Pinpoint the cell where the given text exists, returning its (x, y) midpoint coordinate. 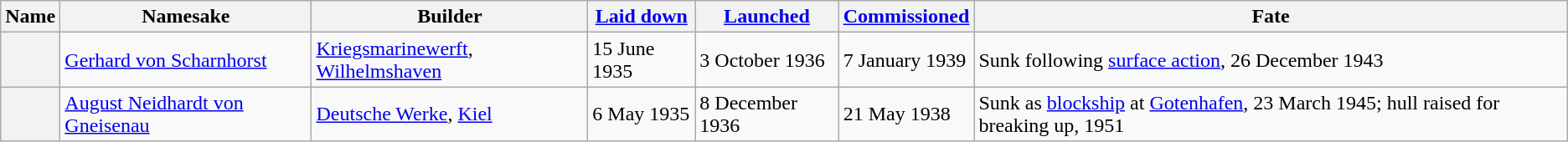
Builder (450, 17)
Commissioned (906, 17)
Launched (767, 17)
Fate (1271, 17)
8 December 1936 (767, 114)
Sunk as blockship at Gotenhafen, 23 March 1945; hull raised for breaking up, 1951 (1271, 114)
August Neidhardt von Gneisenau (186, 114)
Deutsche Werke, Kiel (450, 114)
Kriegsmarinewerft, Wilhelmshaven (450, 60)
Laid down (642, 17)
Namesake (186, 17)
7 January 1939 (906, 60)
21 May 1938 (906, 114)
Sunk following surface action, 26 December 1943 (1271, 60)
3 October 1936 (767, 60)
Name (30, 17)
15 June 1935 (642, 60)
6 May 1935 (642, 114)
Gerhard von Scharnhorst (186, 60)
